Determine the [X, Y] coordinate at the center of the cell enclosing the given text.  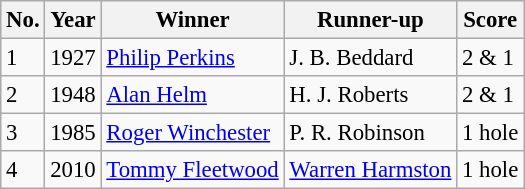
Philip Perkins [192, 58]
2 [23, 95]
P. R. Robinson [370, 133]
Tommy Fleetwood [192, 170]
1948 [73, 95]
Year [73, 20]
4 [23, 170]
Winner [192, 20]
Alan Helm [192, 95]
1985 [73, 133]
2010 [73, 170]
H. J. Roberts [370, 95]
No. [23, 20]
Roger Winchester [192, 133]
3 [23, 133]
1927 [73, 58]
J. B. Beddard [370, 58]
Warren Harmston [370, 170]
Score [490, 20]
Runner-up [370, 20]
1 [23, 58]
